Return the [x, y] coordinate for the center point of the cell that contains the specified text.  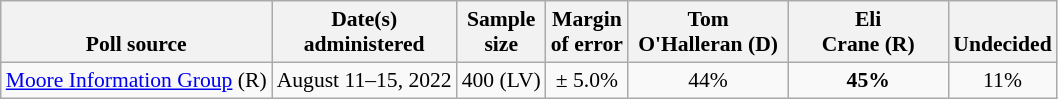
August 11–15, 2022 [364, 80]
Marginof error [587, 32]
Moore Information Group (R) [136, 80]
44% [708, 80]
45% [868, 80]
TomO'Halleran (D) [708, 32]
400 (LV) [502, 80]
Undecided [1002, 32]
Poll source [136, 32]
11% [1002, 80]
Date(s)administered [364, 32]
± 5.0% [587, 80]
Samplesize [502, 32]
EliCrane (R) [868, 32]
